From the cell containing the given text, extract its center point as (x, y) coordinate. 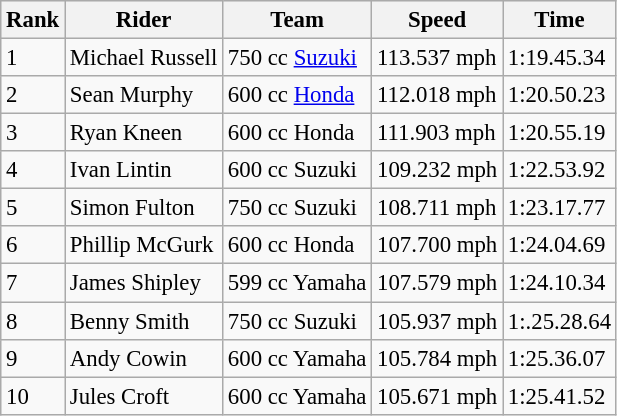
600 cc Suzuki (298, 170)
1 (33, 58)
108.711 mph (438, 208)
Rank (33, 20)
5 (33, 208)
1:20.55.19 (560, 133)
113.537 mph (438, 58)
1:19.45.34 (560, 58)
1:24.10.34 (560, 283)
3 (33, 133)
599 cc Yamaha (298, 283)
Ivan Lintin (144, 170)
4 (33, 170)
Rider (144, 20)
1:25.36.07 (560, 358)
Time (560, 20)
1:25.41.52 (560, 396)
Speed (438, 20)
Team (298, 20)
9 (33, 358)
1:20.50.23 (560, 95)
107.700 mph (438, 245)
2 (33, 95)
7 (33, 283)
Sean Murphy (144, 95)
Andy Cowin (144, 358)
109.232 mph (438, 170)
Phillip McGurk (144, 245)
Ryan Kneen (144, 133)
107.579 mph (438, 283)
Benny Smith (144, 321)
James Shipley (144, 283)
105.784 mph (438, 358)
1:24.04.69 (560, 245)
Michael Russell (144, 58)
10 (33, 396)
1:23.17.77 (560, 208)
105.671 mph (438, 396)
111.903 mph (438, 133)
1:22.53.92 (560, 170)
Jules Croft (144, 396)
1:.25.28.64 (560, 321)
105.937 mph (438, 321)
8 (33, 321)
Simon Fulton (144, 208)
6 (33, 245)
112.018 mph (438, 95)
